From the cell containing the given text, extract its center point as [x, y] coordinate. 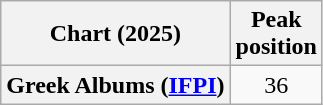
Chart (2025) [116, 34]
Peakposition [276, 34]
Greek Albums (IFPI) [116, 85]
36 [276, 85]
